Return (X, Y) of the center of cell containing provided text 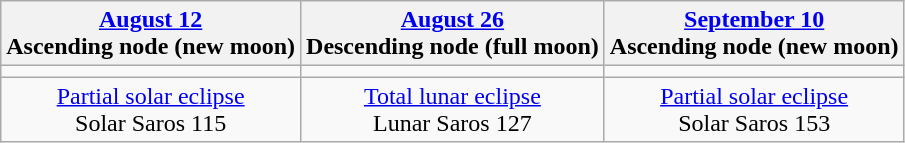
Partial solar eclipseSolar Saros 115 (151, 110)
Partial solar eclipseSolar Saros 153 (754, 110)
August 26Descending node (full moon) (453, 34)
August 12Ascending node (new moon) (151, 34)
Total lunar eclipseLunar Saros 127 (453, 110)
September 10Ascending node (new moon) (754, 34)
